Return (X, Y) of the center of cell containing provided text 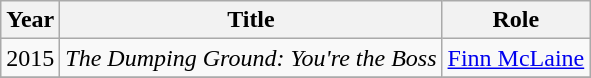
Title (251, 20)
Finn McLaine (516, 58)
2015 (30, 58)
Year (30, 20)
The Dumping Ground: You're the Boss (251, 58)
Role (516, 20)
